Search for the cell housing the specified text and yield its [x, y] center coordinate. 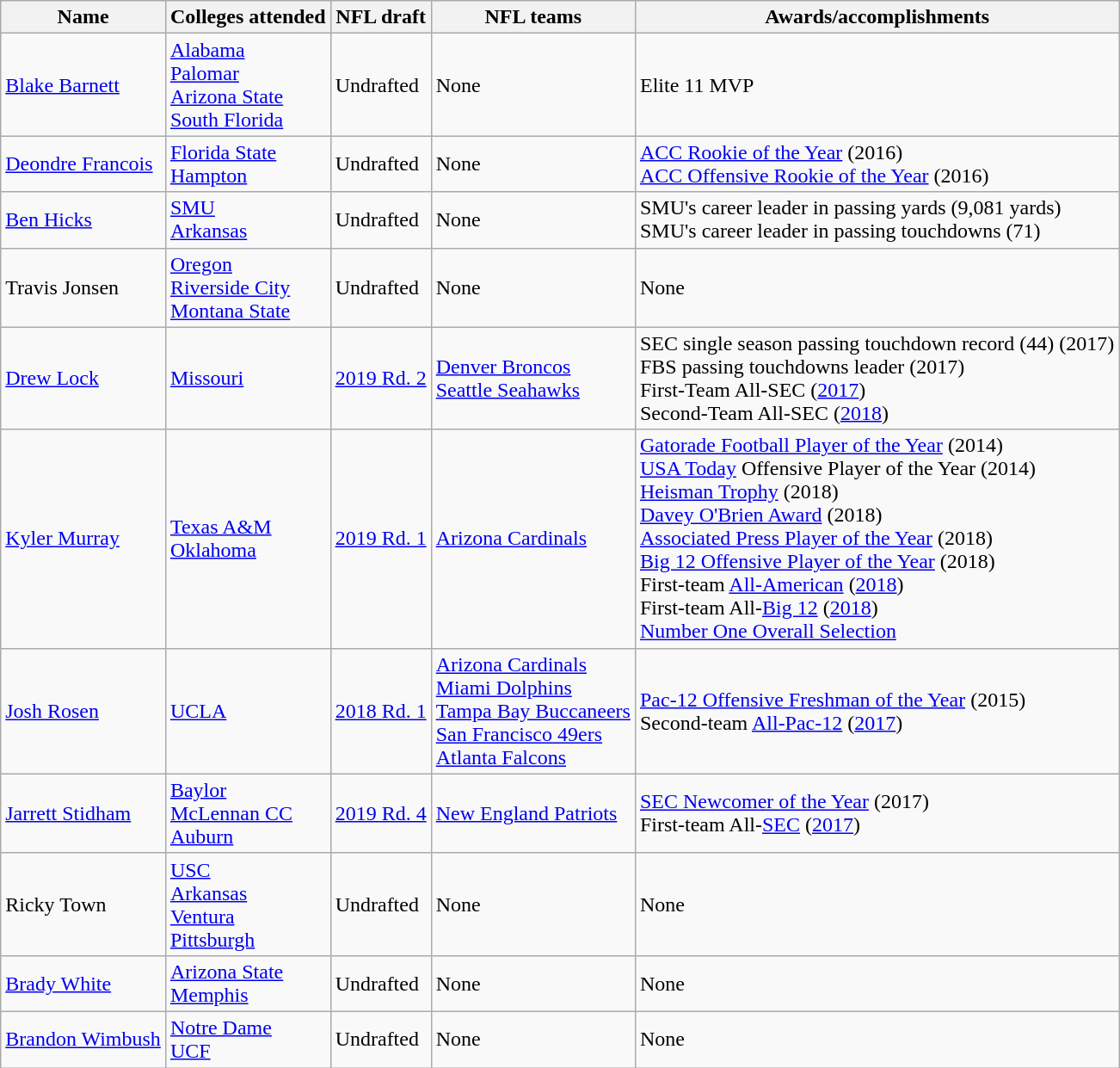
Colleges attended [248, 17]
Florida StateHampton [248, 164]
Drew Lock [83, 379]
Elite 11 MVP [877, 84]
Arizona StateMemphis [248, 983]
OregonRiverside CityMontana State [248, 287]
USCArkansasVenturaPittsburgh [248, 904]
Brady White [83, 983]
Pac-12 Offensive Freshman of the Year (2015)Second-team All-Pac-12 (2017) [877, 711]
New England Patriots [533, 813]
Texas A&MOklahoma [248, 539]
Ricky Town [83, 904]
SEC Newcomer of the Year (2017)First-team All-SEC (2017) [877, 813]
Jarrett Stidham [83, 813]
Denver BroncosSeattle Seahawks [533, 379]
2018 Rd. 1 [380, 711]
SEC single season passing touchdown record (44) (2017)FBS passing touchdowns leader (2017)First-Team All-SEC (2017)Second-Team All-SEC (2018) [877, 379]
2019 Rd. 2 [380, 379]
Awards/accomplishments [877, 17]
Arizona Cardinals [533, 539]
2019 Rd. 1 [380, 539]
Travis Jonsen [83, 287]
2019 Rd. 4 [380, 813]
Ben Hicks [83, 220]
Missouri [248, 379]
Name [83, 17]
UCLA [248, 711]
BaylorMcLennan CCAuburn [248, 813]
Brandon Wimbush [83, 1040]
SMU's career leader in passing yards (9,081 yards) SMU's career leader in passing touchdowns (71) [877, 220]
Kyler Murray [83, 539]
NFL teams [533, 17]
Blake Barnett [83, 84]
ACC Rookie of the Year (2016)ACC Offensive Rookie of the Year (2016) [877, 164]
Notre DameUCF [248, 1040]
NFL draft [380, 17]
AlabamaPalomarArizona StateSouth Florida [248, 84]
Deondre Francois [83, 164]
Josh Rosen [83, 711]
SMUArkansas [248, 220]
Arizona CardinalsMiami DolphinsTampa Bay BuccaneersSan Francisco 49ersAtlanta Falcons [533, 711]
